For the text-containing cell, return its midpoint in (x, y) coordinate format. 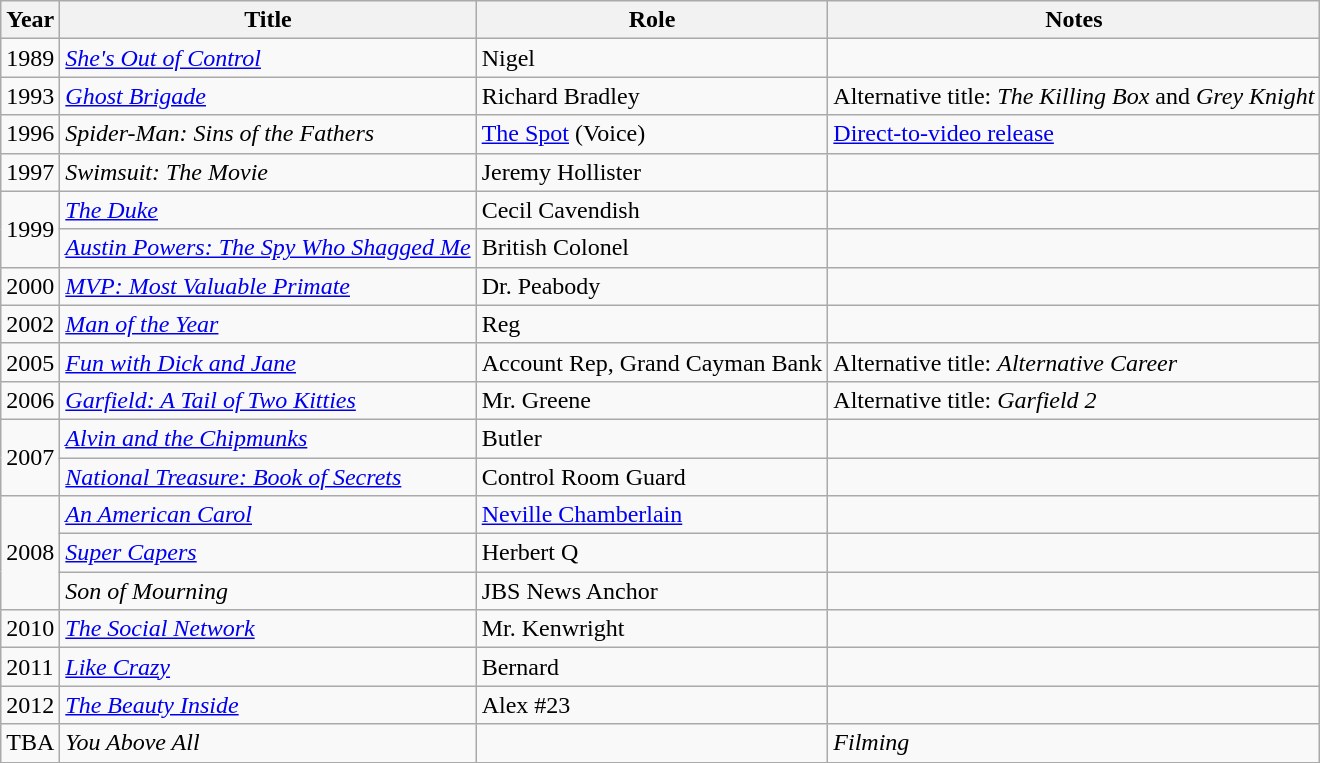
2012 (30, 705)
2011 (30, 667)
Title (268, 20)
Fun with Dick and Jane (268, 362)
Notes (1074, 20)
Spider-Man: Sins of the Fathers (268, 134)
Alex #23 (652, 705)
Man of the Year (268, 324)
Alternative title: Alternative Career (1074, 362)
Role (652, 20)
She's Out of Control (268, 58)
MVP: Most Valuable Primate (268, 286)
Control Room Guard (652, 477)
JBS News Anchor (652, 591)
2008 (30, 553)
Alternative title: Garfield 2 (1074, 400)
Jeremy Hollister (652, 172)
You Above All (268, 743)
Austin Powers: The Spy Who Shagged Me (268, 248)
2010 (30, 629)
The Spot (Voice) (652, 134)
1989 (30, 58)
Account Rep, Grand Cayman Bank (652, 362)
1997 (30, 172)
Alvin and the Chipmunks (268, 438)
TBA (30, 743)
The Social Network (268, 629)
Filming (1074, 743)
2006 (30, 400)
Neville Chamberlain (652, 515)
Bernard (652, 667)
Alternative title: The Killing Box and Grey Knight (1074, 96)
Swimsuit: The Movie (268, 172)
Richard Bradley (652, 96)
The Beauty Inside (268, 705)
2005 (30, 362)
British Colonel (652, 248)
National Treasure: Book of Secrets (268, 477)
1993 (30, 96)
An American Carol (268, 515)
Cecil Cavendish (652, 210)
2002 (30, 324)
Direct-to-video release (1074, 134)
Mr. Greene (652, 400)
1996 (30, 134)
Super Capers (268, 553)
Ghost Brigade (268, 96)
Reg (652, 324)
Like Crazy (268, 667)
2007 (30, 457)
Butler (652, 438)
Herbert Q (652, 553)
2000 (30, 286)
The Duke (268, 210)
Nigel (652, 58)
Mr. Kenwright (652, 629)
Dr. Peabody (652, 286)
Son of Mourning (268, 591)
Year (30, 20)
1999 (30, 229)
Garfield: A Tail of Two Kitties (268, 400)
